For the text-containing cell, return its midpoint in (X, Y) coordinate format. 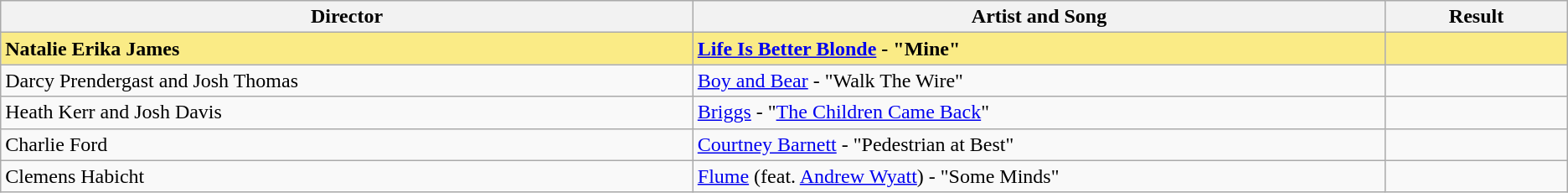
Artist and Song (1039, 17)
Courtney Barnett - "Pedestrian at Best" (1039, 144)
Natalie Erika James (347, 49)
Heath Kerr and Josh Davis (347, 112)
Result (1477, 17)
Darcy Prendergast and Josh Thomas (347, 81)
Boy and Bear - "Walk The Wire" (1039, 81)
Flume (feat. Andrew Wyatt) - "Some Minds" (1039, 176)
Director (347, 17)
Life Is Better Blonde - "Mine" (1039, 49)
Briggs - "The Children Came Back" (1039, 112)
Clemens Habicht (347, 176)
Charlie Ford (347, 144)
